For the text-containing cell, return its midpoint in [x, y] coordinate format. 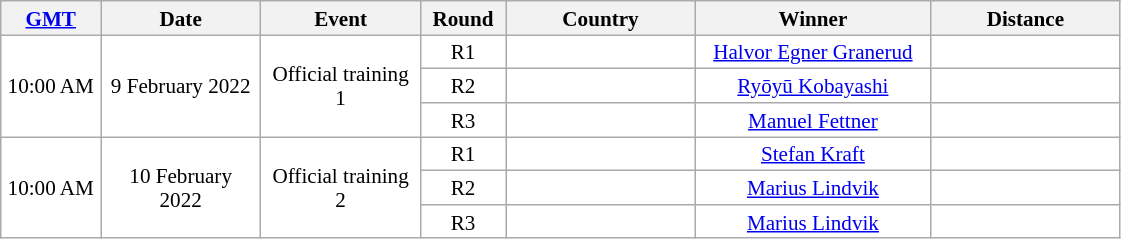
9 February 2022 [181, 86]
Event [341, 18]
Ryōyū Kobayashi [812, 86]
Round [464, 18]
Official training 1 [341, 86]
Distance [1025, 18]
Manuel Fettner [812, 120]
GMT [51, 18]
Stefan Kraft [812, 154]
Halvor Egner Granerud [812, 52]
Date [181, 18]
10 February 2022 [181, 188]
Official training 2 [341, 188]
Country [601, 18]
Winner [812, 18]
